From the cell containing the given text, extract its center point as (x, y) coordinate. 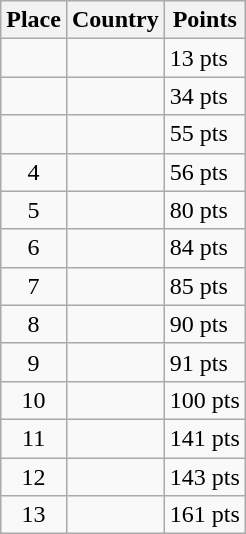
6 (34, 248)
91 pts (204, 362)
4 (34, 172)
90 pts (204, 324)
141 pts (204, 438)
80 pts (204, 210)
56 pts (204, 172)
11 (34, 438)
7 (34, 286)
10 (34, 400)
5 (34, 210)
34 pts (204, 96)
13 (34, 515)
143 pts (204, 477)
Country (115, 20)
100 pts (204, 400)
85 pts (204, 286)
12 (34, 477)
13 pts (204, 58)
161 pts (204, 515)
55 pts (204, 134)
8 (34, 324)
84 pts (204, 248)
9 (34, 362)
Place (34, 20)
Points (204, 20)
